Return the (x, y) coordinate for the center point of the cell that contains the specified text.  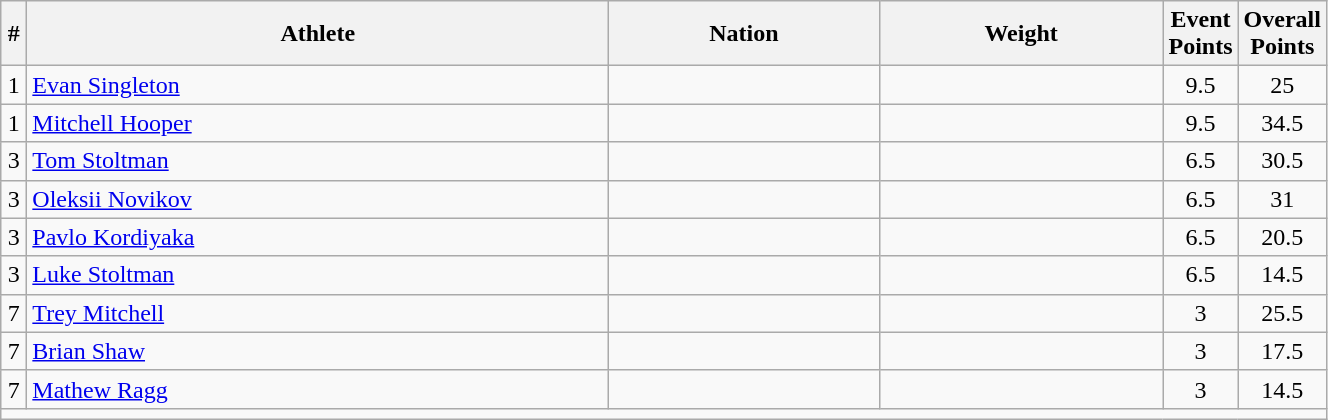
Luke Stoltman (318, 275)
30.5 (1282, 161)
34.5 (1282, 123)
25 (1282, 85)
Athlete (318, 34)
31 (1282, 199)
17.5 (1282, 351)
Brian Shaw (318, 351)
Weight (1021, 34)
# (14, 34)
Mathew Ragg (318, 389)
Trey Mitchell (318, 313)
Nation (744, 34)
25.5 (1282, 313)
Tom Stoltman (318, 161)
Oleksii Novikov (318, 199)
Event Points (1200, 34)
Mitchell Hooper (318, 123)
Pavlo Kordiyaka (318, 237)
20.5 (1282, 237)
Evan Singleton (318, 85)
Overall Points (1282, 34)
